From the cell containing the given text, extract its center point as [X, Y] coordinate. 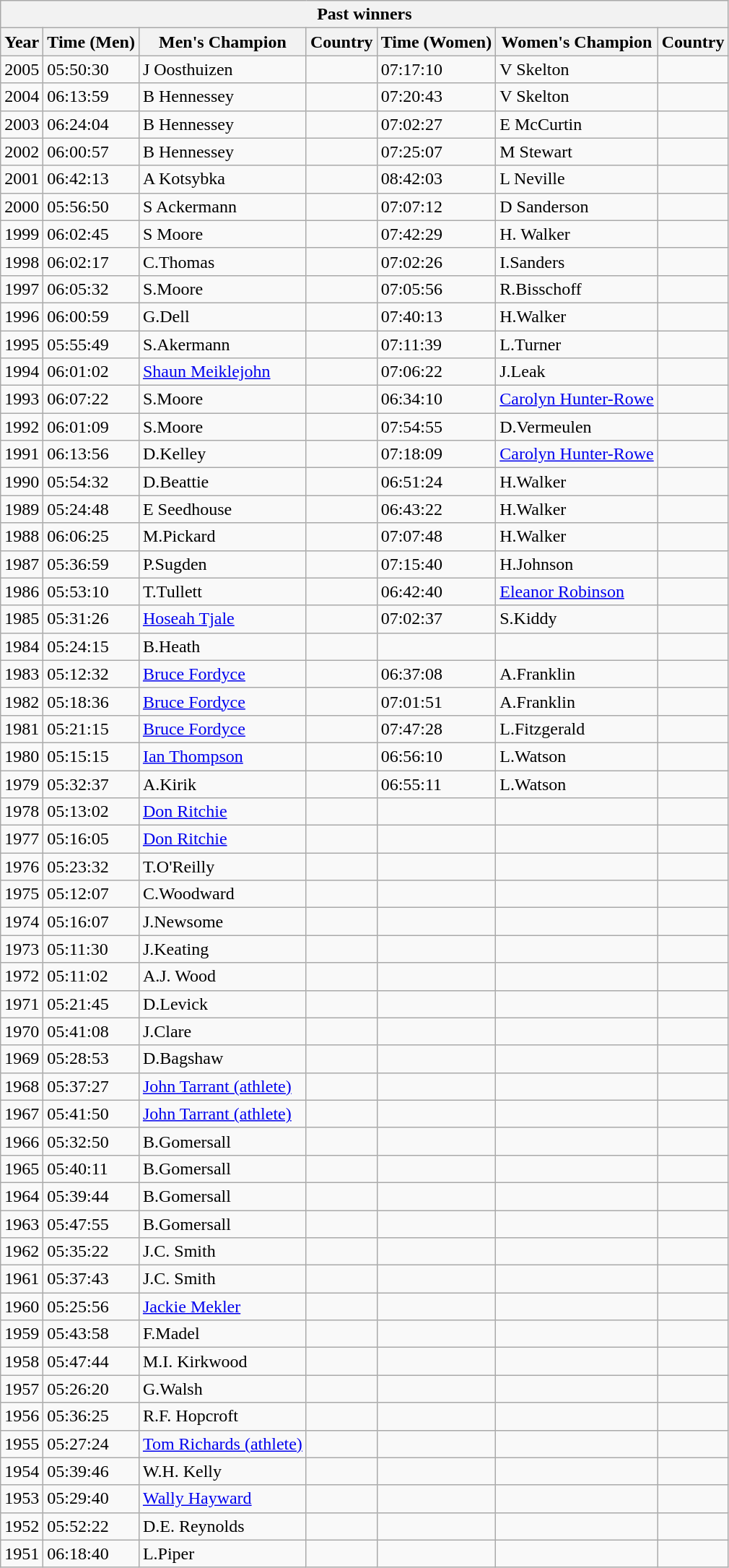
1954 [22, 1471]
D Sanderson [577, 207]
05:12:32 [91, 674]
H.Johnson [577, 564]
1985 [22, 619]
06:55:11 [436, 784]
05:54:32 [91, 482]
1970 [22, 1031]
07:20:43 [436, 97]
05:18:36 [91, 701]
05:16:05 [91, 839]
06:42:13 [91, 179]
1975 [22, 894]
A.J. Wood [222, 976]
1990 [22, 482]
06:24:04 [91, 124]
B.Heath [222, 646]
05:24:15 [91, 646]
05:24:48 [91, 509]
1984 [22, 646]
A Kotsybka [222, 179]
05:21:15 [91, 729]
06:00:59 [91, 316]
S Moore [222, 234]
1951 [22, 1554]
2002 [22, 152]
06:01:09 [91, 427]
05:26:20 [91, 1389]
05:36:59 [91, 564]
1983 [22, 674]
1987 [22, 564]
07:17:10 [436, 69]
07:05:56 [436, 289]
05:23:32 [91, 867]
1956 [22, 1416]
R.Bisschoff [577, 289]
C.Woodward [222, 894]
1972 [22, 976]
1969 [22, 1059]
05:16:07 [91, 922]
1955 [22, 1444]
J.Keating [222, 949]
07:02:26 [436, 261]
L.Fitzgerald [577, 729]
05:39:44 [91, 1196]
1976 [22, 867]
07:11:39 [436, 345]
1958 [22, 1361]
Hoseah Tjale [222, 619]
1961 [22, 1279]
05:37:43 [91, 1279]
1988 [22, 537]
1993 [22, 399]
W.H. Kelly [222, 1471]
1973 [22, 949]
08:42:03 [436, 179]
05:41:08 [91, 1031]
05:53:10 [91, 592]
06:42:40 [436, 592]
07:40:13 [436, 316]
L.Turner [577, 345]
C.Thomas [222, 261]
07:07:48 [436, 537]
1994 [22, 372]
06:13:59 [91, 97]
E Seedhouse [222, 509]
1982 [22, 701]
1996 [22, 316]
06:01:02 [91, 372]
1986 [22, 592]
1999 [22, 234]
Men's Champion [222, 42]
06:13:56 [91, 454]
D.E. Reynolds [222, 1526]
J.Clare [222, 1031]
07:02:27 [436, 124]
1962 [22, 1252]
1989 [22, 509]
2004 [22, 97]
A.Kirik [222, 784]
H. Walker [577, 234]
07:42:29 [436, 234]
05:29:40 [91, 1499]
05:52:22 [91, 1526]
2003 [22, 124]
L Neville [577, 179]
M.Pickard [222, 537]
J.Newsome [222, 922]
T.O'Reilly [222, 867]
05:40:11 [91, 1169]
1965 [22, 1169]
1979 [22, 784]
F.Madel [222, 1334]
07:54:55 [436, 427]
1967 [22, 1114]
05:47:55 [91, 1224]
06:56:10 [436, 756]
1981 [22, 729]
D.Bagshaw [222, 1059]
R.F. Hopcroft [222, 1416]
1952 [22, 1526]
06:51:24 [436, 482]
1966 [22, 1141]
07:02:37 [436, 619]
Time (Men) [91, 42]
2001 [22, 179]
06:00:57 [91, 152]
Eleanor Robinson [577, 592]
1997 [22, 289]
1963 [22, 1224]
07:01:51 [436, 701]
06:43:22 [436, 509]
05:56:50 [91, 207]
05:37:27 [91, 1086]
05:28:53 [91, 1059]
S.Akermann [222, 345]
07:25:07 [436, 152]
05:47:44 [91, 1361]
Jackie Mekler [222, 1307]
1959 [22, 1334]
06:05:32 [91, 289]
05:13:02 [91, 812]
06:02:45 [91, 234]
M.I. Kirkwood [222, 1361]
05:50:30 [91, 69]
07:07:12 [436, 207]
E McCurtin [577, 124]
D.Kelley [222, 454]
05:31:26 [91, 619]
Time (Women) [436, 42]
Year [22, 42]
1968 [22, 1086]
07:47:28 [436, 729]
07:15:40 [436, 564]
05:32:50 [91, 1141]
Wally Hayward [222, 1499]
2005 [22, 69]
D.Levick [222, 1004]
1978 [22, 812]
1995 [22, 345]
I.Sanders [577, 261]
Women's Champion [577, 42]
D.Vermeulen [577, 427]
05:41:50 [91, 1114]
06:06:25 [91, 537]
P.Sugden [222, 564]
Tom Richards (athlete) [222, 1444]
1960 [22, 1307]
G.Dell [222, 316]
J Oosthuizen [222, 69]
G.Walsh [222, 1389]
M Stewart [577, 152]
05:32:37 [91, 784]
06:37:08 [436, 674]
1992 [22, 427]
J.Leak [577, 372]
05:43:58 [91, 1334]
05:39:46 [91, 1471]
06:02:17 [91, 261]
07:06:22 [436, 372]
05:12:07 [91, 894]
1953 [22, 1499]
05:21:45 [91, 1004]
05:55:49 [91, 345]
T.Tullett [222, 592]
1964 [22, 1196]
05:35:22 [91, 1252]
05:27:24 [91, 1444]
S.Kiddy [577, 619]
06:18:40 [91, 1554]
S Ackermann [222, 207]
Past winners [364, 14]
05:11:02 [91, 976]
06:07:22 [91, 399]
1974 [22, 922]
L.Piper [222, 1554]
05:15:15 [91, 756]
Shaun Meiklejohn [222, 372]
1971 [22, 1004]
05:25:56 [91, 1307]
1991 [22, 454]
1980 [22, 756]
07:18:09 [436, 454]
05:36:25 [91, 1416]
05:11:30 [91, 949]
1998 [22, 261]
D.Beattie [222, 482]
2000 [22, 207]
Ian Thompson [222, 756]
06:34:10 [436, 399]
1957 [22, 1389]
1977 [22, 839]
